Pinpoint the cell where the given text exists, returning its [x, y] midpoint coordinate. 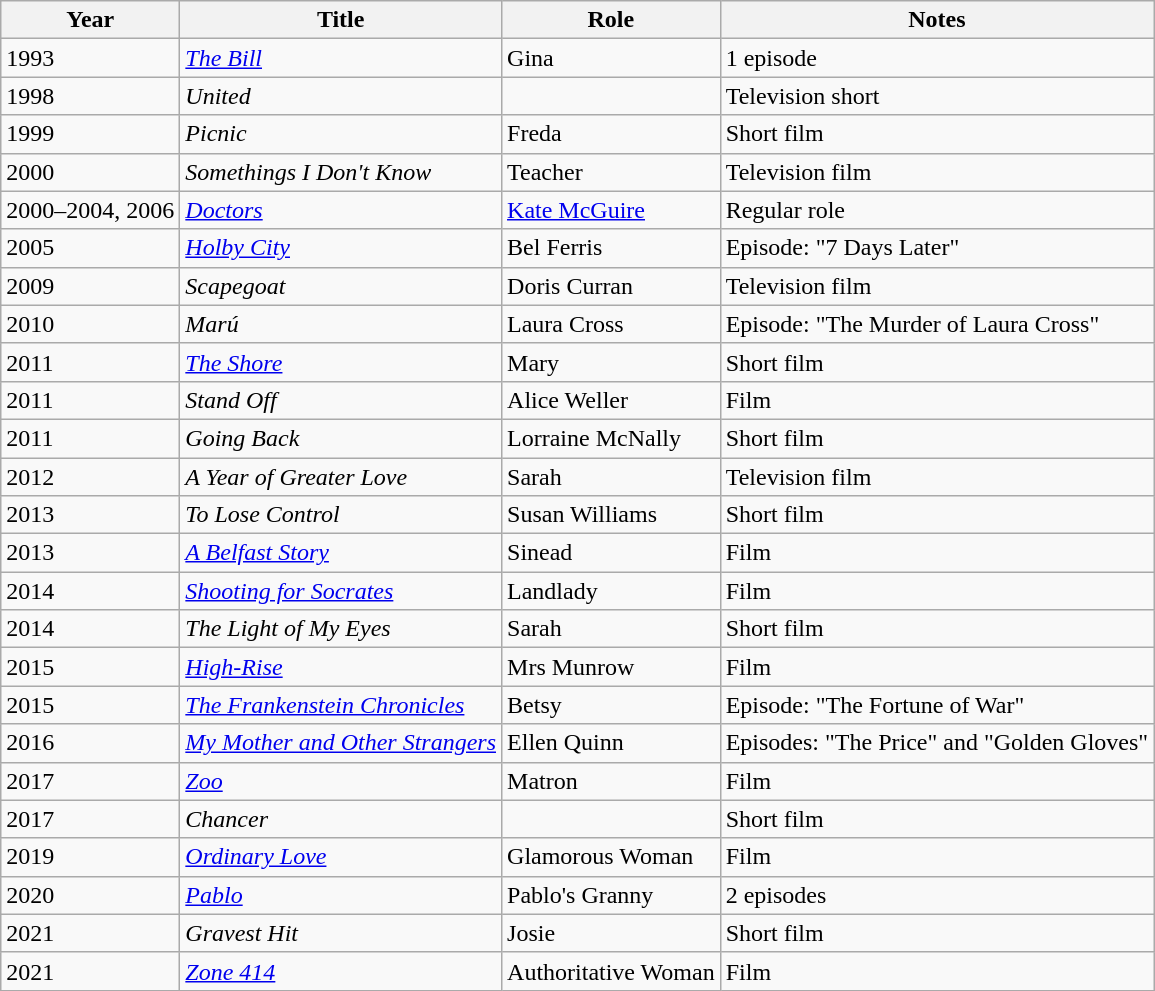
Shooting for Socrates [341, 591]
Stand Off [341, 400]
Lorraine McNally [612, 438]
Gina [612, 58]
2012 [90, 477]
Landlady [612, 591]
Josie [612, 933]
Matron [612, 781]
Episodes: "The Price" and "Golden Gloves" [937, 743]
My Mother and Other Strangers [341, 743]
1 episode [937, 58]
Pablo [341, 895]
Freda [612, 134]
Chancer [341, 819]
Notes [937, 20]
Zoo [341, 781]
2 episodes [937, 895]
United [341, 96]
Marú [341, 324]
Episode: "7 Days Later" [937, 248]
2000 [90, 172]
2016 [90, 743]
The Light of My Eyes [341, 629]
Mrs Munrow [612, 667]
Doctors [341, 210]
Betsy [612, 705]
Bel Ferris [612, 248]
Teacher [612, 172]
Television short [937, 96]
A Year of Greater Love [341, 477]
The Shore [341, 362]
1993 [90, 58]
Year [90, 20]
Holby City [341, 248]
Ellen Quinn [612, 743]
Laura Cross [612, 324]
A Belfast Story [341, 553]
Going Back [341, 438]
The Bill [341, 58]
Somethings I Don't Know [341, 172]
Glamorous Woman [612, 857]
2019 [90, 857]
Scapegoat [341, 286]
Kate McGuire [612, 210]
Susan Williams [612, 515]
Mary [612, 362]
Ordinary Love [341, 857]
Regular role [937, 210]
To Lose Control [341, 515]
Title [341, 20]
Alice Weller [612, 400]
Episode: "The Fortune of War" [937, 705]
2005 [90, 248]
High-Rise [341, 667]
2010 [90, 324]
Role [612, 20]
Authoritative Woman [612, 971]
Zone 414 [341, 971]
Gravest Hit [341, 933]
Picnic [341, 134]
1998 [90, 96]
Episode: "The Murder of Laura Cross" [937, 324]
2000–2004, 2006 [90, 210]
Doris Curran [612, 286]
2009 [90, 286]
Sinead [612, 553]
2020 [90, 895]
Pablo's Granny [612, 895]
1999 [90, 134]
The Frankenstein Chronicles [341, 705]
